Return the [x, y] coordinate for the center point of the cell that contains the specified text.  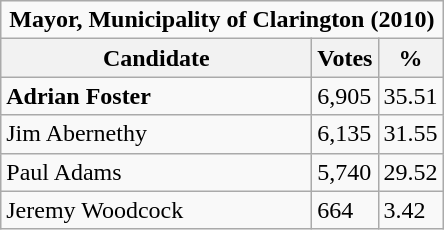
31.55 [410, 134]
Votes [345, 58]
Mayor, Municipality of Clarington (2010) [222, 20]
5,740 [345, 172]
Jeremy Woodcock [156, 210]
3.42 [410, 210]
29.52 [410, 172]
Candidate [156, 58]
Jim Abernethy [156, 134]
% [410, 58]
Paul Adams [156, 172]
Adrian Foster [156, 96]
6,905 [345, 96]
35.51 [410, 96]
664 [345, 210]
6,135 [345, 134]
